Identify which cell holds the provided text, then report its [x, y] central coordinate. 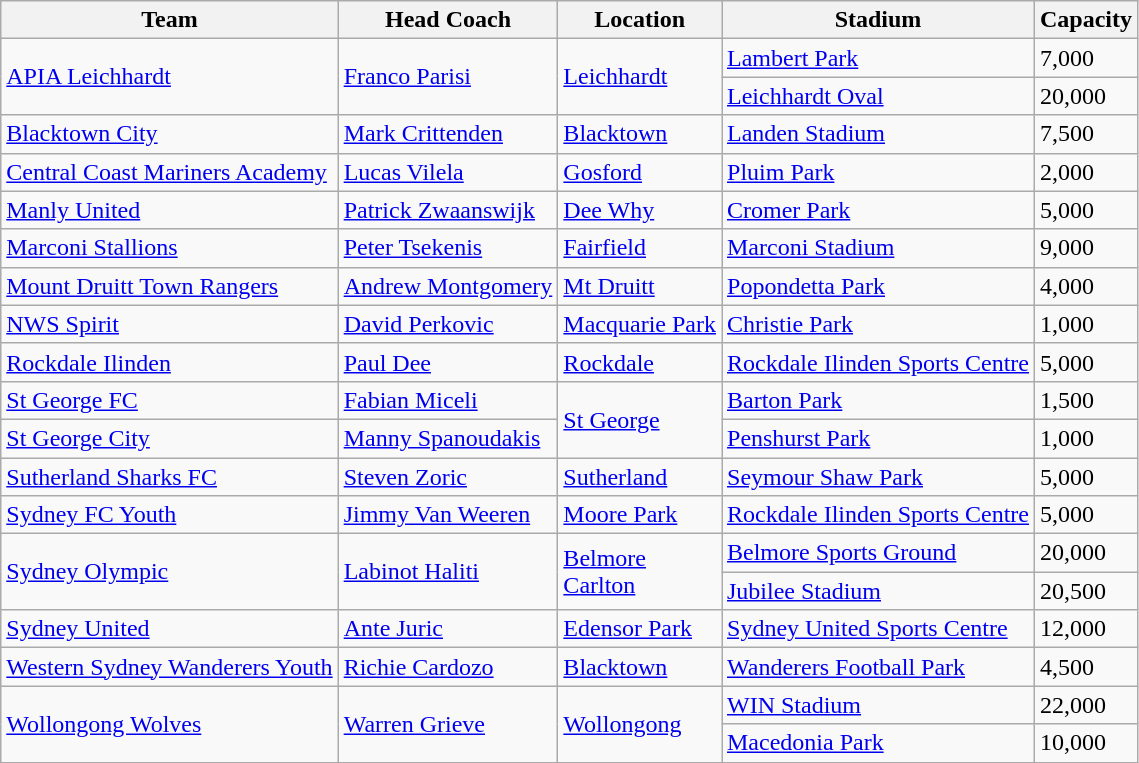
Patrick Zwaanswijk [448, 210]
Rockdale [640, 362]
9,000 [1086, 248]
Peter Tsekenis [448, 248]
Andrew Montgomery [448, 286]
APIA Leichhardt [170, 77]
Penshurst Park [878, 438]
Dee Why [640, 210]
Moore Park [640, 515]
Ante Juric [448, 629]
Labinot Haliti [448, 572]
David Perkovic [448, 324]
St George FC [170, 400]
Lambert Park [878, 58]
Sydney United Sports Centre [878, 629]
Blacktown City [170, 134]
Sutherland Sharks FC [170, 477]
Belmore Carlton [640, 572]
Wanderers Football Park [878, 667]
Lucas Vilela [448, 172]
Gosford [640, 172]
Sutherland [640, 477]
Sydney United [170, 629]
NWS Spirit [170, 324]
Wollongong Wolves [170, 724]
Cromer Park [878, 210]
Mt Druitt [640, 286]
Warren Grieve [448, 724]
Central Coast Mariners Academy [170, 172]
Christie Park [878, 324]
4,000 [1086, 286]
Rockdale Ilinden [170, 362]
Jimmy Van Weeren [448, 515]
22,000 [1086, 705]
Seymour Shaw Park [878, 477]
Stadium [878, 20]
Richie Cardozo [448, 667]
12,000 [1086, 629]
WIN Stadium [878, 705]
4,500 [1086, 667]
7,000 [1086, 58]
Leichhardt Oval [878, 96]
Manly United [170, 210]
Steven Zoric [448, 477]
Manny Spanoudakis [448, 438]
Belmore Sports Ground [878, 553]
Mount Druitt Town Rangers [170, 286]
2,000 [1086, 172]
Fairfield [640, 248]
Franco Parisi [448, 77]
Barton Park [878, 400]
St George City [170, 438]
Marconi Stallions [170, 248]
Edensor Park [640, 629]
7,500 [1086, 134]
Fabian Miceli [448, 400]
Macquarie Park [640, 324]
Marconi Stadium [878, 248]
Western Sydney Wanderers Youth [170, 667]
Head Coach [448, 20]
1,500 [1086, 400]
Mark Crittenden [448, 134]
Team [170, 20]
Sydney FC Youth [170, 515]
Landen Stadium [878, 134]
Popondetta Park [878, 286]
St George [640, 419]
10,000 [1086, 743]
Leichhardt [640, 77]
Pluim Park [878, 172]
Paul Dee [448, 362]
Macedonia Park [878, 743]
20,500 [1086, 591]
Sydney Olympic [170, 572]
Location [640, 20]
Jubilee Stadium [878, 591]
Capacity [1086, 20]
Wollongong [640, 724]
